From the cell containing the given text, extract its center point as [X, Y] coordinate. 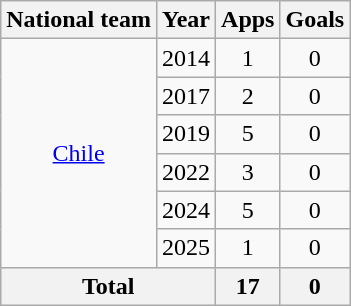
2022 [186, 172]
Year [186, 20]
2 [248, 96]
Total [108, 286]
2019 [186, 134]
National team [79, 20]
Apps [248, 20]
2025 [186, 248]
2017 [186, 96]
3 [248, 172]
2024 [186, 210]
Goals [315, 20]
Chile [79, 153]
17 [248, 286]
2014 [186, 58]
